Pinpoint the cell where the given text exists, returning its [x, y] midpoint coordinate. 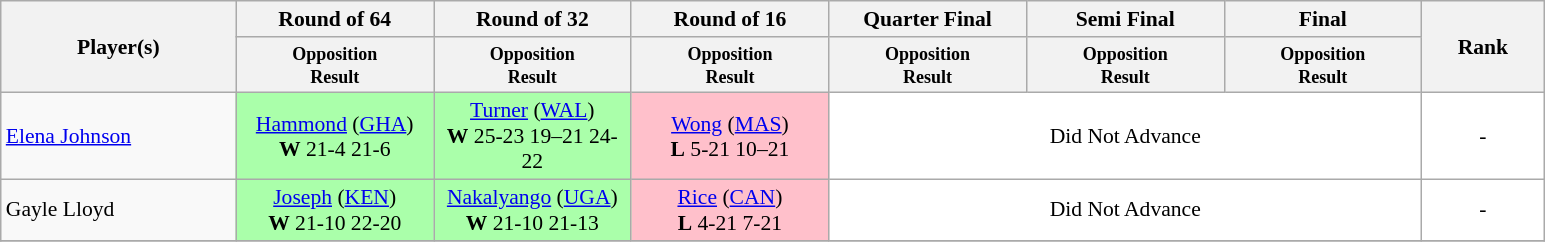
Wong (MAS)L 5-21 10–21 [730, 136]
Joseph (KEN)W 21-10 22-20 [335, 210]
Rice (CAN)L 4-21 7-21 [730, 210]
Turner (WAL)W 25-23 19–21 24-22 [533, 136]
Gayle Lloyd [118, 210]
Round of 32 [533, 19]
Round of 16 [730, 19]
Elena Johnson [118, 136]
Player(s) [118, 47]
Nakalyango (UGA)W 21-10 21-13 [533, 210]
Round of 64 [335, 19]
Final [1323, 19]
Rank [1484, 47]
Semi Final [1125, 19]
Quarter Final [928, 19]
Hammond (GHA)W 21-4 21-6 [335, 136]
